Detect which cell encompasses the target text, then output its (x, y) center coordinate. 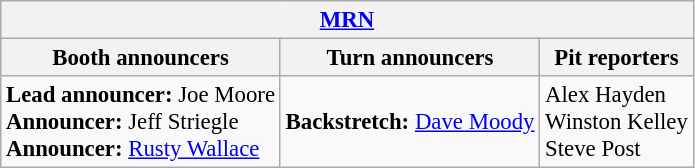
Lead announcer: Joe MooreAnnouncer: Jeff StriegleAnnouncer: Rusty Wallace (141, 122)
Alex HaydenWinston KelleySteve Post (616, 122)
Backstretch: Dave Moody (410, 122)
Turn announcers (410, 58)
Pit reporters (616, 58)
MRN (347, 20)
Booth announcers (141, 58)
